Find where the given text appears and provide that cell's center as [x, y] coordinate. 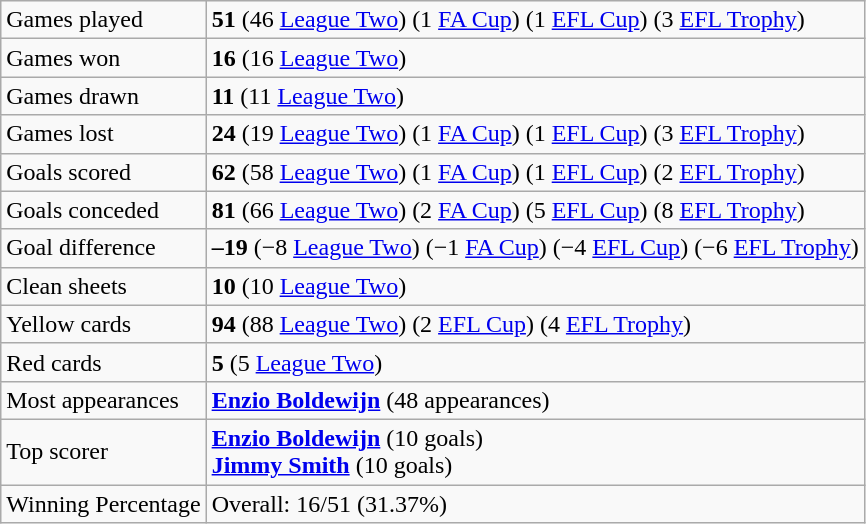
Most appearances [104, 400]
Enzio Boldewijn (10 goals) Jimmy Smith (10 goals) [535, 452]
10 (10 League Two) [535, 286]
Enzio Boldewijn (48 appearances) [535, 400]
11 (11 League Two) [535, 96]
24 (19 League Two) (1 FA Cup) (1 EFL Cup) (3 EFL Trophy) [535, 134]
Goals conceded [104, 210]
62 (58 League Two) (1 FA Cup) (1 EFL Cup) (2 EFL Trophy) [535, 172]
Games lost [104, 134]
51 (46 League Two) (1 FA Cup) (1 EFL Cup) (3 EFL Trophy) [535, 20]
Goal difference [104, 248]
Yellow cards [104, 324]
–19 (−8 League Two) (−1 FA Cup) (−4 EFL Cup) (−6 EFL Trophy) [535, 248]
16 (16 League Two) [535, 58]
Overall: 16/51 (31.37%) [535, 503]
Games drawn [104, 96]
Goals scored [104, 172]
Games played [104, 20]
Red cards [104, 362]
Winning Percentage [104, 503]
94 (88 League Two) (2 EFL Cup) (4 EFL Trophy) [535, 324]
5 (5 League Two) [535, 362]
Games won [104, 58]
81 (66 League Two) (2 FA Cup) (5 EFL Cup) (8 EFL Trophy) [535, 210]
Clean sheets [104, 286]
Top scorer [104, 452]
